From the cell containing the given text, extract its center point as (x, y) coordinate. 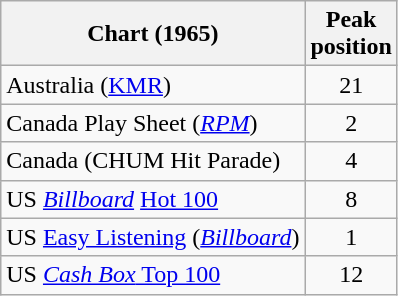
12 (351, 275)
1 (351, 237)
US Billboard Hot 100 (153, 199)
4 (351, 161)
US Easy Listening (Billboard) (153, 237)
Canada Play Sheet (RPM) (153, 123)
US Cash Box Top 100 (153, 275)
Australia (KMR) (153, 85)
2 (351, 123)
Canada (CHUM Hit Parade) (153, 161)
8 (351, 199)
Peakposition (351, 34)
Chart (1965) (153, 34)
21 (351, 85)
